Scan for the cell matching the given text and deliver its (X, Y) coordinate at center. 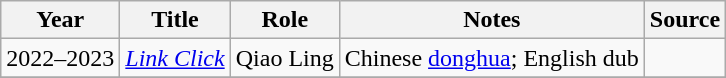
Notes (492, 20)
Title (175, 20)
Role (284, 20)
Year (60, 20)
Source (684, 20)
2022–2023 (60, 58)
Chinese donghua; English dub (492, 58)
Qiao Ling (284, 58)
Link Click (175, 58)
